Find where the given text appears and provide that cell's center as (x, y) coordinate. 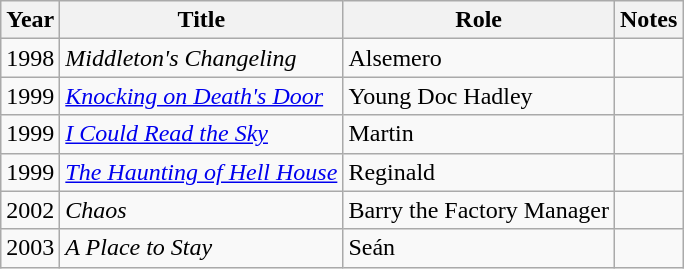
The Haunting of Hell House (202, 172)
Seán (479, 248)
Year (30, 20)
Role (479, 20)
Reginald (479, 172)
I Could Read the Sky (202, 134)
Knocking on Death's Door (202, 96)
Barry the Factory Manager (479, 210)
A Place to Stay (202, 248)
Middleton's Changeling (202, 58)
Chaos (202, 210)
Young Doc Hadley (479, 96)
1998 (30, 58)
Title (202, 20)
Notes (649, 20)
Alsemero (479, 58)
2003 (30, 248)
2002 (30, 210)
Martin (479, 134)
